Determine the [X, Y] coordinate at the center of the cell enclosing the given text.  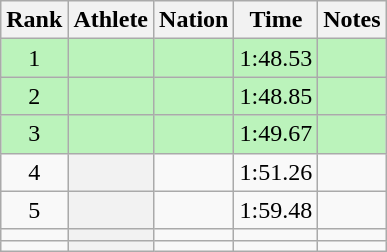
1:48.53 [276, 58]
1:59.48 [276, 210]
1:51.26 [276, 172]
Nation [194, 20]
1:48.85 [276, 96]
Time [276, 20]
Notes [352, 20]
4 [34, 172]
Athlete [111, 20]
1:49.67 [276, 134]
2 [34, 96]
1 [34, 58]
5 [34, 210]
3 [34, 134]
Rank [34, 20]
